For the text-containing cell, return its midpoint in (X, Y) coordinate format. 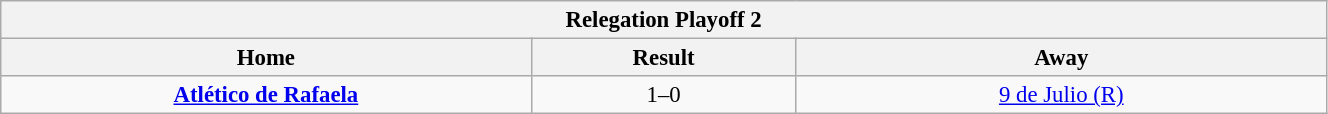
Home (266, 58)
9 de Julio (R) (1061, 95)
1–0 (664, 95)
Result (664, 58)
Away (1061, 58)
Relegation Playoff 2 (664, 20)
Atlético de Rafaela (266, 95)
